Scan for the cell matching the given text and deliver its [X, Y] coordinate at center. 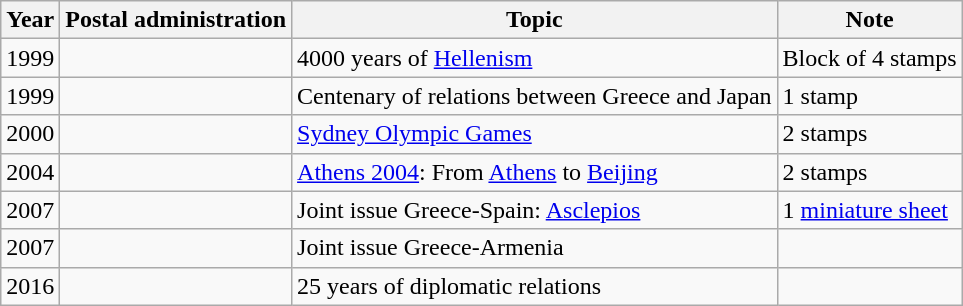
25 years of diplomatic relations [535, 286]
Centenary of relations between Greece and Japan [535, 96]
1 miniature sheet [870, 210]
Note [870, 20]
Joint issue Greece-Armenia [535, 248]
2004 [30, 172]
Block of 4 stamps [870, 58]
Sydney Olympic Games [535, 134]
Athens 2004: From Athens to Beijing [535, 172]
Topic [535, 20]
Postal administration [176, 20]
Year [30, 20]
1 stamp [870, 96]
Joint issue Greece-Spain: Asclepios [535, 210]
4000 years of Hellenism [535, 58]
2000 [30, 134]
2016 [30, 286]
